Provide the (X, Y) coordinate of the cell's center where the given text is located.  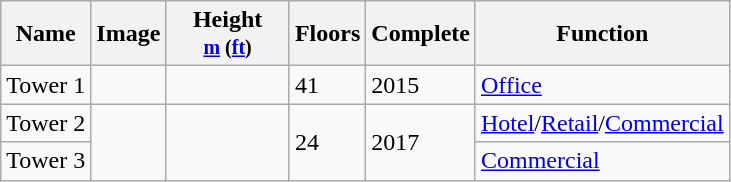
41 (327, 85)
Commercial (602, 161)
2017 (421, 142)
Floors (327, 34)
Heightm (ft) (228, 34)
Image (128, 34)
Complete (421, 34)
2015 (421, 85)
Name (46, 34)
Hotel/Retail/Commercial (602, 123)
Tower 3 (46, 161)
Function (602, 34)
Office (602, 85)
24 (327, 142)
Tower 2 (46, 123)
Tower 1 (46, 85)
